Pinpoint the cell where the given text exists, returning its [x, y] midpoint coordinate. 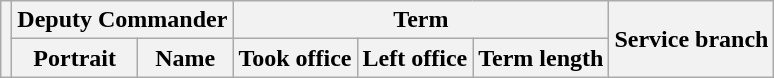
Took office [295, 58]
Name [186, 58]
Deputy Commander [122, 20]
Left office [415, 58]
Service branch [692, 39]
Term [421, 20]
Portrait [75, 58]
Term length [541, 58]
